From the cell containing the given text, extract its center point as [x, y] coordinate. 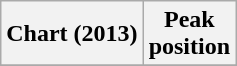
Peakposition [189, 34]
Chart (2013) [72, 34]
